Determine the [X, Y] coordinate at the center of the cell enclosing the given text.  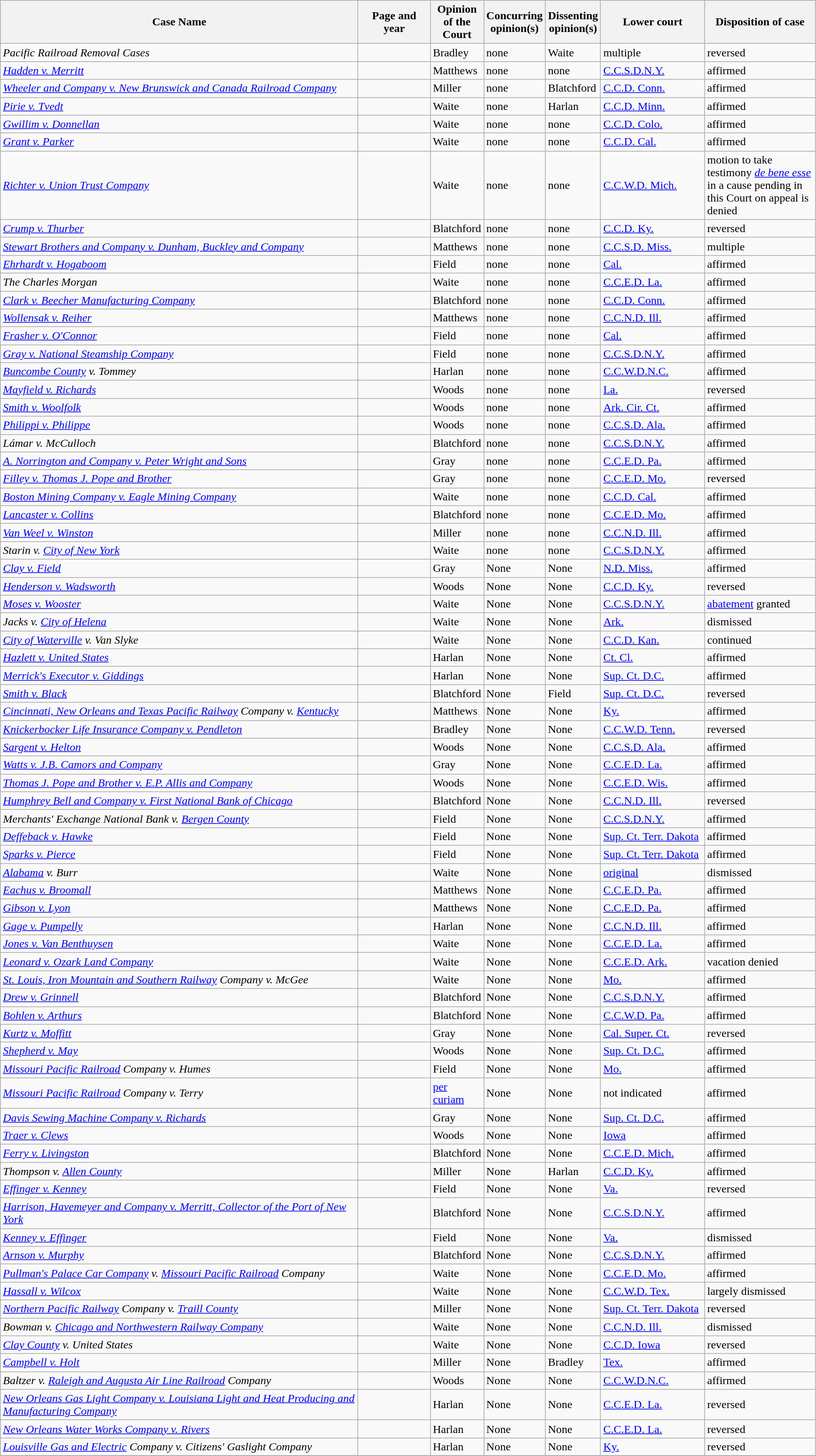
Case Name [180, 22]
Smith v. Woolfolk [180, 407]
City of Waterville v. Van Slyke [180, 640]
largely dismissed [760, 1291]
C.C.W.D. Mich. [652, 185]
abatement granted [760, 604]
Wollensak v. Reiher [180, 318]
Sargent v. Helton [180, 747]
Ferry v. Livingston [180, 1153]
Clark v. Beecher Manufacturing Company [180, 300]
Lower court [652, 22]
Ark. Cir. Ct. [652, 407]
C.C.D. Iowa [652, 1345]
Hazlett v. United States [180, 658]
C.C.D. Kan. [652, 640]
Kurtz v. Moffitt [180, 1033]
Page and year [394, 22]
C.C.S.D. Miss. [652, 246]
Baltzer v. Raleigh and Augusta Air Line Railroad Company [180, 1380]
Philippi v. Philippe [180, 425]
Sparks v. Pierce [180, 854]
C.C.W.D. Pa. [652, 1015]
Hadden v. Merritt [180, 70]
original [652, 872]
Buncombe County v. Tommey [180, 372]
Smith v. Black [180, 693]
Deffeback v. Hawke [180, 836]
Campbell v. Holt [180, 1363]
vacation denied [760, 962]
New Orleans Water Works Company v. Rivers [180, 1429]
Opinion of the Court [457, 22]
C.C.D. Minn. [652, 106]
Northern Pacific Railway Company v. Traill County [180, 1309]
Knickerbocker Life Insurance Company v. Pendleton [180, 729]
Ark. [652, 622]
Shepherd v. May [180, 1051]
Richter v. Union Trust Company [180, 185]
Ct. Cl. [652, 658]
Alabama v. Burr [180, 872]
A. Norrington and Company v. Peter Wright and Sons [180, 461]
Watts v. J.B. Camors and Company [180, 765]
Effinger v. Kenney [180, 1189]
Frasher v. O'Connor [180, 336]
Missouri Pacific Railroad Company v. Terry [180, 1093]
Mayfield v. Richards [180, 389]
Boston Mining Company v. Eagle Mining Company [180, 497]
Starin v. City of New York [180, 550]
Lámar v. McCulloch [180, 443]
Kenney v. Effinger [180, 1238]
Ehrhardt v. Hogaboom [180, 264]
Iowa [652, 1135]
C.C.E.D. Ark. [652, 962]
not indicated [652, 1093]
Bowman v. Chicago and Northwestern Railway Company [180, 1327]
La. [652, 389]
Tex. [652, 1363]
Thompson v. Allen County [180, 1171]
Missouri Pacific Railroad Company v. Humes [180, 1069]
Humphrey Bell and Company v. First National Bank of Chicago [180, 801]
Pacific Railroad Removal Cases [180, 53]
Moses v. Wooster [180, 604]
Eachus v. Broomall [180, 890]
Clay County v. United States [180, 1345]
Louisville Gas and Electric Company v. Citizens' Gaslight Company [180, 1447]
Concurring opinion(s) [514, 22]
Pirie v. Tvedt [180, 106]
per curiam [457, 1093]
Leonard v. Ozark Land Company [180, 962]
Filley v. Thomas J. Pope and Brother [180, 479]
Clay v. Field [180, 568]
Merchants' Exchange National Bank v. Bergen County [180, 818]
Pullman's Palace Car Company v. Missouri Pacific Railroad Company [180, 1273]
C.C.W.D. Tenn. [652, 729]
Wheeler and Company v. New Brunswick and Canada Railroad Company [180, 88]
C.C.W.D. Tex. [652, 1291]
Harrison, Havemeyer and Company v. Merritt, Collector of the Port of New York [180, 1213]
C.C.E.D. Mich. [652, 1153]
Van Weel v. Winston [180, 532]
Crump v. Thurber [180, 228]
Gwillim v. Donnellan [180, 124]
continued [760, 640]
Drew v. Grinnell [180, 997]
Lancaster v. Collins [180, 514]
Jones v. Van Benthuysen [180, 944]
Davis Sewing Machine Company v. Richards [180, 1117]
C.C.E.D. Wis. [652, 783]
The Charles Morgan [180, 282]
Dissenting opinion(s) [573, 22]
Cal. Super. Ct. [652, 1033]
C.C.D. Colo. [652, 124]
Disposition of case [760, 22]
Henderson v. Wadsworth [180, 586]
Traer v. Clews [180, 1135]
motion to take testimony de bene esse in a cause pending in this Court on appeal is denied [760, 185]
Gage v. Pumpelly [180, 926]
Cincinnati, New Orleans and Texas Pacific Railway Company v. Kentucky [180, 711]
Grant v. Parker [180, 142]
Bohlen v. Arthurs [180, 1015]
Arnson v. Murphy [180, 1255]
N.D. Miss. [652, 568]
New Orleans Gas Light Company v. Louisiana Light and Heat Producing and Manufacturing Company [180, 1405]
Jacks v. City of Helena [180, 622]
St. Louis, Iron Mountain and Southern Railway Company v. McGee [180, 980]
Hassall v. Wilcox [180, 1291]
Gray v. National Steamship Company [180, 354]
Gibson v. Lyon [180, 908]
Stewart Brothers and Company v. Dunham, Buckley and Company [180, 246]
Merrick's Executor v. Giddings [180, 676]
Thomas J. Pope and Brother v. E.P. Allis and Company [180, 783]
